Locate the cell with the specified text and output its [X, Y] center coordinate. 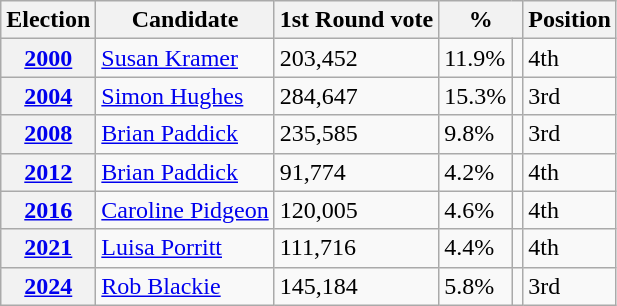
1st Round vote [356, 20]
Rob Blackie [185, 286]
9.8% [476, 134]
2008 [48, 134]
Candidate [185, 20]
4.2% [476, 172]
2024 [48, 286]
Caroline Pidgeon [185, 210]
Position [570, 20]
2021 [48, 248]
91,774 [356, 172]
284,647 [356, 96]
% [481, 20]
Susan Kramer [185, 58]
15.3% [476, 96]
Election [48, 20]
Luisa Porritt [185, 248]
11.9% [476, 58]
111,716 [356, 248]
120,005 [356, 210]
5.8% [476, 286]
203,452 [356, 58]
2016 [48, 210]
2004 [48, 96]
2012 [48, 172]
2000 [48, 58]
4.6% [476, 210]
145,184 [356, 286]
235,585 [356, 134]
Simon Hughes [185, 96]
4.4% [476, 248]
